Extract the [X, Y] coordinate from the center of the cell holding the provided text.  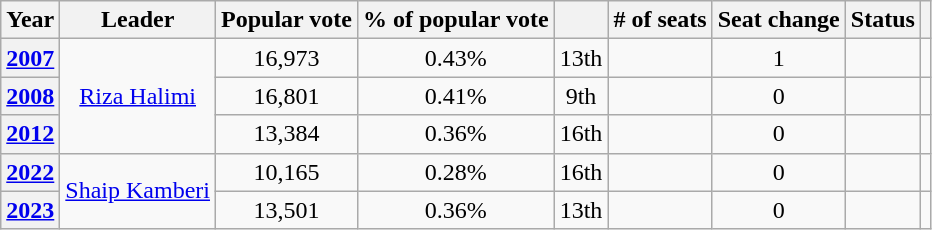
9th [581, 96]
Status [882, 20]
13,384 [287, 134]
0.28% [456, 172]
2012 [30, 134]
2007 [30, 58]
0.43% [456, 58]
2008 [30, 96]
16,801 [287, 96]
10,165 [287, 172]
Seat change [778, 20]
# of seats [660, 20]
2022 [30, 172]
16,973 [287, 58]
Leader [138, 20]
2023 [30, 210]
% of popular vote [456, 20]
Riza Halimi [138, 96]
1 [778, 58]
Year [30, 20]
13,501 [287, 210]
0.41% [456, 96]
Popular vote [287, 20]
Shaip Kamberi [138, 191]
